Pinpoint the cell where the given text exists, returning its (x, y) midpoint coordinate. 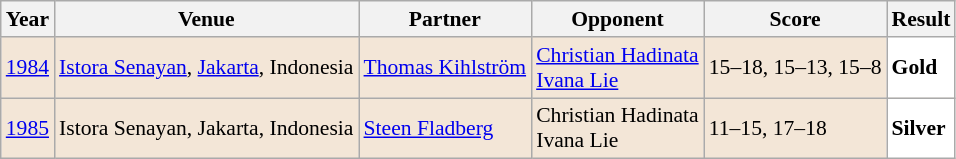
Thomas Kihlström (446, 68)
Score (796, 19)
Steen Fladberg (446, 128)
15–18, 15–13, 15–8 (796, 68)
Venue (206, 19)
Year (28, 19)
Gold (922, 68)
1984 (28, 68)
11–15, 17–18 (796, 128)
Opponent (618, 19)
Silver (922, 128)
Result (922, 19)
Partner (446, 19)
1985 (28, 128)
